Extract the [x, y] coordinate from the center of the cell holding the provided text.  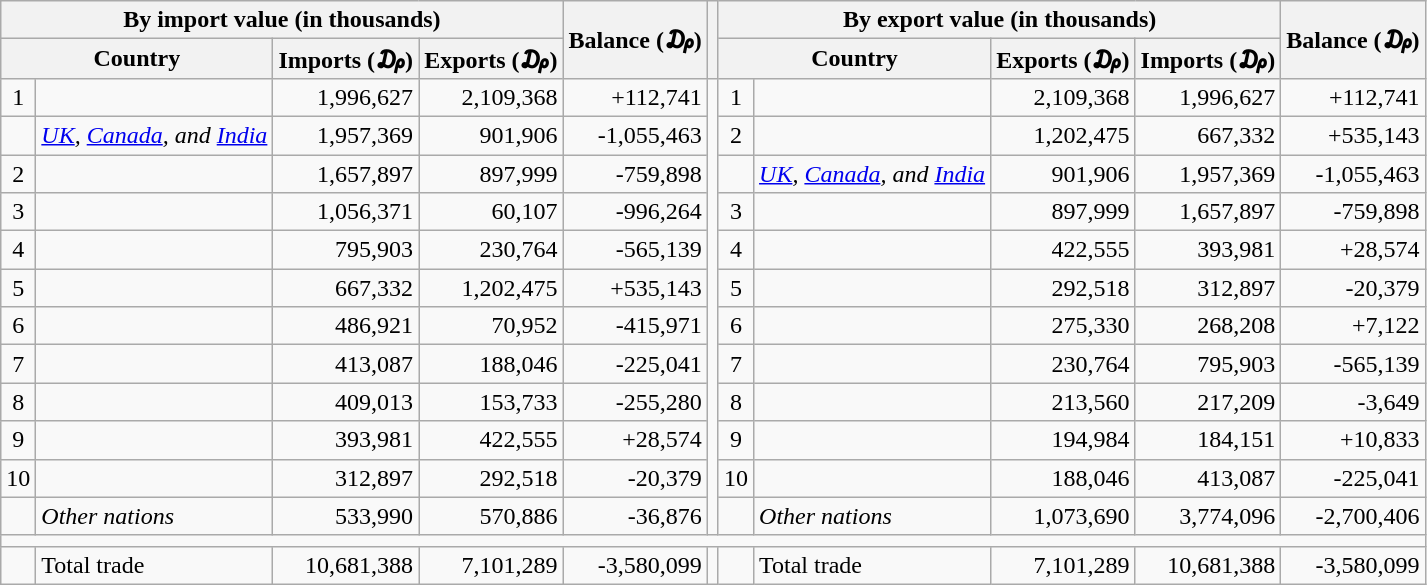
+7,122 [1353, 326]
486,921 [346, 326]
268,208 [1208, 326]
3,774,096 [1208, 516]
-3,649 [1353, 402]
533,990 [346, 516]
1,056,371 [346, 212]
409,013 [346, 402]
213,560 [1063, 402]
184,151 [1208, 440]
-415,971 [635, 326]
153,733 [491, 402]
-255,280 [635, 402]
By export value (in thousands) [999, 20]
194,984 [1063, 440]
217,209 [1208, 402]
1,073,690 [1063, 516]
70,952 [491, 326]
-36,876 [635, 516]
+10,833 [1353, 440]
570,886 [491, 516]
-996,264 [635, 212]
275,330 [1063, 326]
By import value (in thousands) [282, 20]
60,107 [491, 212]
-2,700,406 [1353, 516]
